Search for the cell housing the specified text and yield its (X, Y) center coordinate. 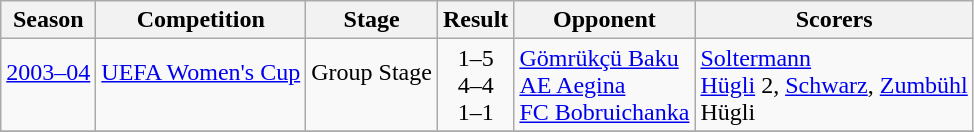
2003–04 (48, 85)
Gömrükçü Baku AE Aegina FC Bobruichanka (604, 85)
Competition (201, 20)
Scorers (834, 20)
Group Stage (372, 85)
Season (48, 20)
Result (475, 20)
UEFA Women's Cup (201, 85)
Opponent (604, 20)
1–54–41–1 (475, 85)
Stage (372, 20)
SoltermannHügli 2, Schwarz, ZumbühlHügli (834, 85)
